Output the [X, Y] coordinate of the center of the cell containing the given text.  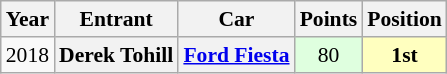
Ford Fiesta [236, 55]
Derek Tohill [116, 55]
Position [404, 19]
Points [329, 19]
Year [28, 19]
80 [329, 55]
Car [236, 19]
2018 [28, 55]
Entrant [116, 19]
1st [404, 55]
